Extract the [X, Y] coordinate from the center of the cell holding the provided text.  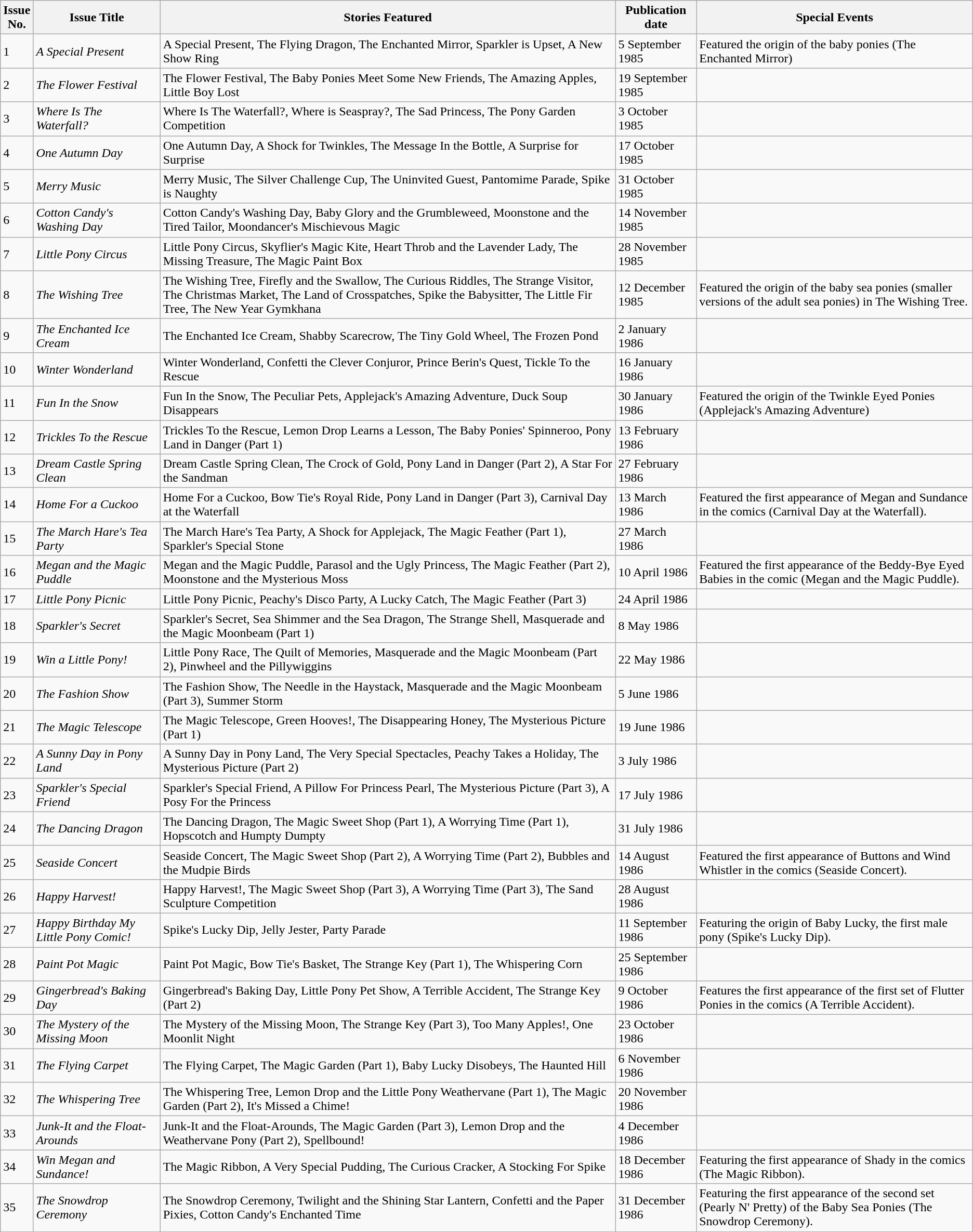
Sparkler's Special Friend, A Pillow For Princess Pearl, The Mysterious Picture (Part 3), A Posy For the Princess [388, 795]
7 [17, 254]
6 [17, 220]
Featuring the first appearance of Shady in the comics (The Magic Ribbon). [835, 1167]
Seaside Concert, The Magic Sweet Shop (Part 2), A Worrying Time (Part 2), Bubbles and the Mudpie Birds [388, 863]
17 July 1986 [656, 795]
Win Megan and Sundance! [97, 1167]
18 [17, 626]
Cotton Candy's Washing Day [97, 220]
32 [17, 1099]
Featured the first appearance of Megan and Sundance in the comics (Carnival Day at the Waterfall). [835, 505]
Trickles To the Rescue, Lemon Drop Learns a Lesson, The Baby Ponies' Spinneroo, Pony Land in Danger (Part 1) [388, 436]
Featuring the first appearance of the second set (Pearly N' Pretty) of the Baby Sea Ponies (The Snowdrop Ceremony). [835, 1208]
Stories Featured [388, 18]
The March Hare's Tea Party [97, 538]
Features the first appearance of the first set of Flutter Ponies in the comics (A Terrible Accident). [835, 998]
One Autumn Day, A Shock for Twinkles, The Message In the Bottle, A Surprise for Surprise [388, 153]
2 [17, 85]
Where Is The Waterfall? [97, 118]
23 [17, 795]
IssueNo. [17, 18]
Little Pony Circus, Skyflier's Magic Kite, Heart Throb and the Lavender Lady, The Missing Treasure, The Magic Paint Box [388, 254]
Junk-It and the Float-Arounds [97, 1133]
30 [17, 1032]
12 [17, 436]
5 [17, 186]
14 August 1986 [656, 863]
The Dancing Dragon [97, 828]
28 August 1986 [656, 896]
13 [17, 471]
25 September 1986 [656, 963]
The Flower Festival [97, 85]
The Snowdrop Ceremony, Twilight and the Shining Star Lantern, Confetti and the Paper Pixies, Cotton Candy's Enchanted Time [388, 1208]
16 [17, 573]
Fun In the Snow, The Peculiar Pets, Applejack's Amazing Adventure, Duck Soup Disappears [388, 403]
22 [17, 761]
34 [17, 1167]
28 November 1985 [656, 254]
The Snowdrop Ceremony [97, 1208]
Little Pony Picnic, Peachy's Disco Party, A Lucky Catch, The Magic Feather (Part 3) [388, 599]
27 March 1986 [656, 538]
31 October 1985 [656, 186]
The Magic Telescope [97, 727]
26 [17, 896]
The Enchanted Ice Cream, Shabby Scarecrow, The Tiny Gold Wheel, The Frozen Pond [388, 336]
Sparkler's Secret [97, 626]
Dream Castle Spring Clean [97, 471]
Junk-It and the Float-Arounds, The Magic Garden (Part 3), Lemon Drop and the Weathervane Pony (Part 2), Spellbound! [388, 1133]
15 [17, 538]
The Whispering Tree [97, 1099]
Paint Pot Magic [97, 963]
The Flying Carpet, The Magic Garden (Part 1), Baby Lucky Disobeys, The Haunted Hill [388, 1065]
5 June 1986 [656, 693]
Merry Music, The Silver Challenge Cup, The Uninvited Guest, Pantomime Parade, Spike is Naughty [388, 186]
Fun In the Snow [97, 403]
18 December 1986 [656, 1167]
Paint Pot Magic, Bow Tie's Basket, The Strange Key (Part 1), The Whispering Corn [388, 963]
Where Is The Waterfall?, Where is Seaspray?, The Sad Princess, The Pony Garden Competition [388, 118]
A Special Present [97, 51]
The Wishing Tree [97, 295]
A Special Present, The Flying Dragon, The Enchanted Mirror, Sparkler is Upset, A New Show Ring [388, 51]
31 [17, 1065]
35 [17, 1208]
12 December 1985 [656, 295]
Featuring the origin of Baby Lucky, the first male pony (Spike's Lucky Dip). [835, 930]
1 [17, 51]
The Enchanted Ice Cream [97, 336]
3 July 1986 [656, 761]
10 April 1986 [656, 573]
20 November 1986 [656, 1099]
Home For a Cuckoo, Bow Tie's Royal Ride, Pony Land in Danger (Part 3), Carnival Day at the Waterfall [388, 505]
24 April 1986 [656, 599]
The Flower Festival, The Baby Ponies Meet Some New Friends, The Amazing Apples, Little Boy Lost [388, 85]
Featured the origin of the baby sea ponies (smaller versions of the adult sea ponies) in The Wishing Tree. [835, 295]
Sparkler's Special Friend [97, 795]
6 November 1986 [656, 1065]
13 February 1986 [656, 436]
Special Events [835, 18]
22 May 1986 [656, 660]
Spike's Lucky Dip, Jelly Jester, Party Parade [388, 930]
20 [17, 693]
27 February 1986 [656, 471]
Happy Harvest!, The Magic Sweet Shop (Part 3), A Worrying Time (Part 3), The Sand Sculpture Competition [388, 896]
27 [17, 930]
Winter Wonderland [97, 369]
A Sunny Day in Pony Land [97, 761]
Featured the origin of the Twinkle Eyed Ponies (Applejack's Amazing Adventure) [835, 403]
The Mystery of the Missing Moon, The Strange Key (Part 3), Too Many Apples!, One Moonlit Night [388, 1032]
The Fashion Show [97, 693]
Dream Castle Spring Clean, The Crock of Gold, Pony Land in Danger (Part 2), A Star For the Sandman [388, 471]
Win a Little Pony! [97, 660]
Trickles To the Rescue [97, 436]
19 [17, 660]
Featured the origin of the baby ponies (The Enchanted Mirror) [835, 51]
The Dancing Dragon, The Magic Sweet Shop (Part 1), A Worrying Time (Part 1), Hopscotch and Humpty Dumpty [388, 828]
8 May 1986 [656, 626]
19 September 1985 [656, 85]
23 October 1986 [656, 1032]
29 [17, 998]
Cotton Candy's Washing Day, Baby Glory and the Grumbleweed, Moonstone and the Tired Tailor, Moondancer's Mischievous Magic [388, 220]
8 [17, 295]
11 [17, 403]
14 November 1985 [656, 220]
One Autumn Day [97, 153]
Home For a Cuckoo [97, 505]
17 October 1985 [656, 153]
4 [17, 153]
24 [17, 828]
3 [17, 118]
16 January 1986 [656, 369]
2 January 1986 [656, 336]
Featured the first appearance of Buttons and Wind Whistler in the comics (Seaside Concert). [835, 863]
Winter Wonderland, Confetti the Clever Conjuror, Prince Berin's Quest, Tickle To the Rescue [388, 369]
13 March 1986 [656, 505]
21 [17, 727]
Happy Birthday My Little Pony Comic! [97, 930]
The Fashion Show, The Needle in the Haystack, Masquerade and the Magic Moonbeam (Part 3), Summer Storm [388, 693]
17 [17, 599]
5 September 1985 [656, 51]
Little Pony Picnic [97, 599]
The Magic Telescope, Green Hooves!, The Disappearing Honey, The Mysterious Picture (Part 1) [388, 727]
Publication date [656, 18]
Seaside Concert [97, 863]
14 [17, 505]
4 December 1986 [656, 1133]
31 July 1986 [656, 828]
The Mystery of the Missing Moon [97, 1032]
A Sunny Day in Pony Land, The Very Special Spectacles, Peachy Takes a Holiday, The Mysterious Picture (Part 2) [388, 761]
Merry Music [97, 186]
Issue Title [97, 18]
The March Hare's Tea Party, A Shock for Applejack, The Magic Feather (Part 1), Sparkler's Special Stone [388, 538]
Featured the first appearance of the Beddy-Bye Eyed Babies in the comic (Megan and the Magic Puddle). [835, 573]
25 [17, 863]
Megan and the Magic Puddle, Parasol and the Ugly Princess, The Magic Feather (Part 2), Moonstone and the Mysterious Moss [388, 573]
9 [17, 336]
33 [17, 1133]
The Whispering Tree, Lemon Drop and the Little Pony Weathervane (Part 1), The Magic Garden (Part 2), It's Missed a Chime! [388, 1099]
9 October 1986 [656, 998]
The Magic Ribbon, A Very Special Pudding, The Curious Cracker, A Stocking For Spike [388, 1167]
3 October 1985 [656, 118]
Gingerbread's Baking Day [97, 998]
Megan and the Magic Puddle [97, 573]
10 [17, 369]
31 December 1986 [656, 1208]
11 September 1986 [656, 930]
The Flying Carpet [97, 1065]
Gingerbread's Baking Day, Little Pony Pet Show, A Terrible Accident, The Strange Key (Part 2) [388, 998]
Happy Harvest! [97, 896]
Sparkler's Secret, Sea Shimmer and the Sea Dragon, The Strange Shell, Masquerade and the Magic Moonbeam (Part 1) [388, 626]
19 June 1986 [656, 727]
Little Pony Circus [97, 254]
30 January 1986 [656, 403]
Little Pony Race, The Quilt of Memories, Masquerade and the Magic Moonbeam (Part 2), Pinwheel and the Pillywiggins [388, 660]
28 [17, 963]
